Pinpoint the cell where the given text exists, returning its (X, Y) midpoint coordinate. 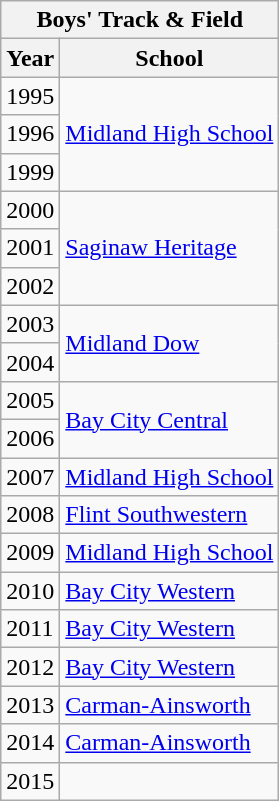
2011 (30, 629)
2012 (30, 667)
2014 (30, 743)
2010 (30, 591)
2003 (30, 324)
Boys' Track & Field (140, 20)
Saginaw Heritage (170, 248)
2008 (30, 515)
Bay City Central (170, 419)
2004 (30, 362)
Flint Southwestern (170, 515)
1996 (30, 134)
2013 (30, 705)
2009 (30, 553)
2002 (30, 286)
1995 (30, 96)
School (170, 58)
2015 (30, 781)
2005 (30, 400)
1999 (30, 172)
Year (30, 58)
2006 (30, 438)
2000 (30, 210)
2001 (30, 248)
2007 (30, 477)
Midland Dow (170, 343)
